Find where the given text appears and provide that cell's center as [X, Y] coordinate. 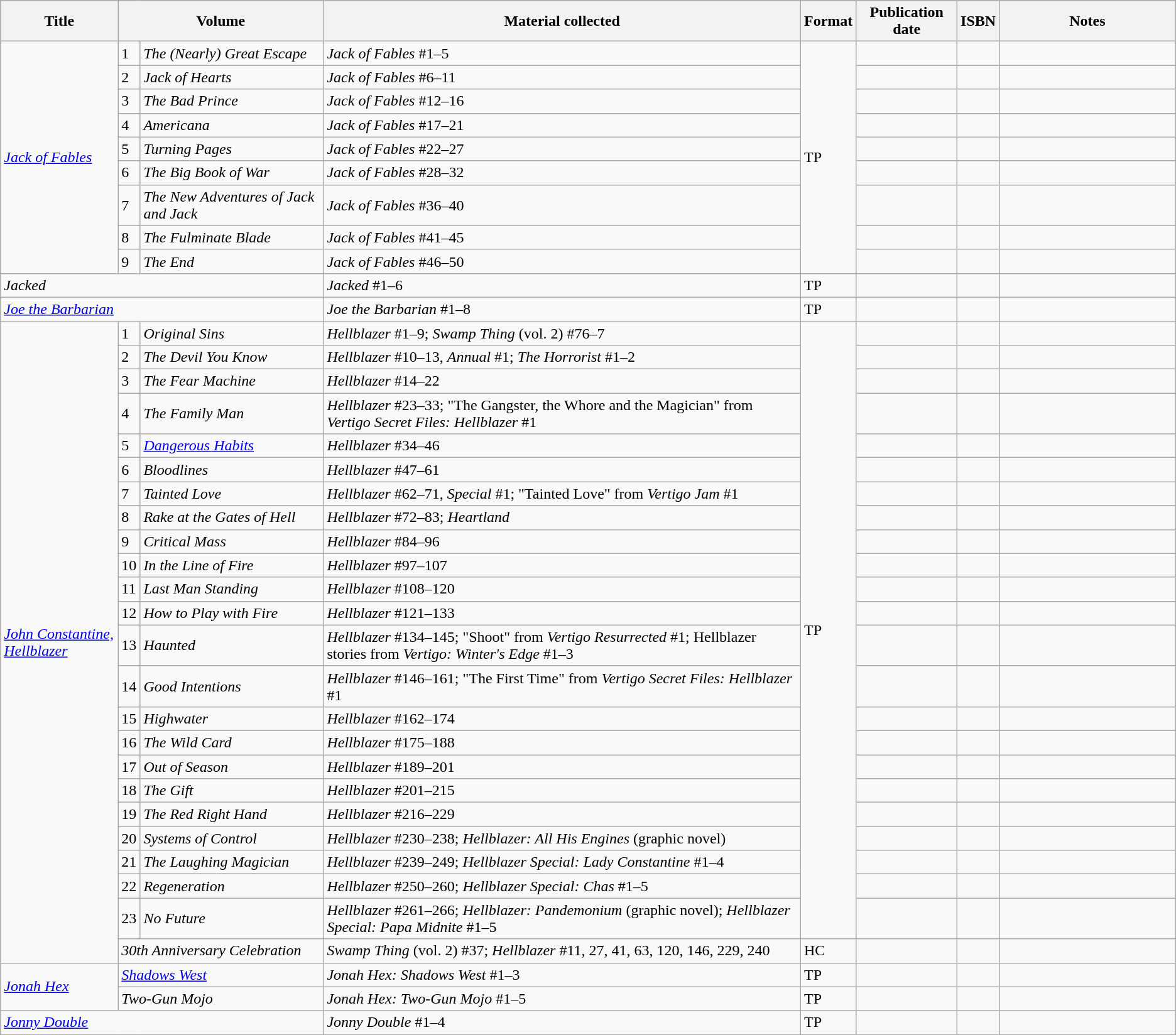
Hellblazer #121–133 [562, 613]
11 [129, 589]
21 [129, 862]
Hellblazer #23–33; "The Gangster, the Whore and the Magician" from Vertigo Secret Files: Hellblazer #1 [562, 413]
Jonny Double [162, 1022]
30th Anniversary Celebration [221, 951]
Hellblazer #84–96 [562, 541]
Haunted [232, 646]
Jack of Fables [59, 158]
Good Intentions [232, 686]
The (Nearly) Great Escape [232, 53]
20 [129, 838]
Two-Gun Mojo [221, 999]
No Future [232, 918]
Out of Season [232, 767]
Hellblazer #108–120 [562, 589]
16 [129, 742]
23 [129, 918]
Hellblazer #230–238; Hellblazer: All His Engines (graphic novel) [562, 838]
The Red Right Hand [232, 815]
Regeneration [232, 886]
The Laughing Magician [232, 862]
Joe the Barbarian [162, 309]
Americana [232, 125]
Jonah Hex: Two-Gun Mojo #1–5 [562, 999]
22 [129, 886]
The Wild Card [232, 742]
Hellblazer #216–229 [562, 815]
12 [129, 613]
HC [828, 951]
Hellblazer #189–201 [562, 767]
Jacked [162, 285]
Hellblazer #97–107 [562, 565]
Hellblazer #14–22 [562, 381]
Hellblazer #239–249; Hellblazer Special: Lady Constantine #1–4 [562, 862]
Jonah Hex: Shadows West #1–3 [562, 975]
Swamp Thing (vol. 2) #37; Hellblazer #11, 27, 41, 63, 120, 146, 229, 240 [562, 951]
Material collected [562, 21]
Jack of Fables #1–5 [562, 53]
Hellblazer #201–215 [562, 791]
Hellblazer #34–46 [562, 446]
John Constantine, Hellblazer [59, 642]
Hellblazer #146–161; "The First Time" from Vertigo Secret Files: Hellblazer #1 [562, 686]
The Bad Prince [232, 101]
15 [129, 718]
10 [129, 565]
Shadows West [221, 975]
Rake at the Gates of Hell [232, 517]
Tainted Love [232, 494]
How to Play with Fire [232, 613]
18 [129, 791]
Jonny Double #1–4 [562, 1022]
Hellblazer #134–145; "Shoot" from Vertigo Resurrected #1; Hellblazer stories from Vertigo: Winter's Edge #1–3 [562, 646]
ISBN [979, 21]
In the Line of Fire [232, 565]
Jack of Fables #41–45 [562, 237]
Publication date [907, 21]
Jack of Fables #12–16 [562, 101]
Hellblazer #1–9; Swamp Thing (vol. 2) #76–7 [562, 333]
14 [129, 686]
The Devil You Know [232, 357]
The Big Book of War [232, 173]
Jack of Fables #22–27 [562, 149]
Title [59, 21]
Bloodlines [232, 470]
Hellblazer #47–61 [562, 470]
Jonah Hex [59, 987]
The Fulminate Blade [232, 237]
Jack of Fables #46–50 [562, 261]
Hellblazer #10–13, Annual #1; The Horrorist #1–2 [562, 357]
19 [129, 815]
Notes [1088, 21]
17 [129, 767]
Joe the Barbarian #1–8 [562, 309]
Jack of Fables #6–11 [562, 77]
Volume [221, 21]
Jack of Fables #36–40 [562, 205]
Jacked #1–6 [562, 285]
The Gift [232, 791]
The Fear Machine [232, 381]
Hellblazer #175–188 [562, 742]
Critical Mass [232, 541]
The End [232, 261]
Last Man Standing [232, 589]
Format [828, 21]
Hellblazer #162–174 [562, 718]
Jack of Fables #28–32 [562, 173]
Hellblazer #62–71, Special #1; "Tainted Love" from Vertigo Jam #1 [562, 494]
Jack of Hearts [232, 77]
Hellblazer #250–260; Hellblazer Special: Chas #1–5 [562, 886]
The New Adventures of Jack and Jack [232, 205]
Dangerous Habits [232, 446]
Turning Pages [232, 149]
Systems of Control [232, 838]
13 [129, 646]
Jack of Fables #17–21 [562, 125]
Highwater [232, 718]
Hellblazer #261–266; Hellblazer: Pandemonium (graphic novel); Hellblazer Special: Papa Midnite #1–5 [562, 918]
Original Sins [232, 333]
Hellblazer #72–83; Heartland [562, 517]
The Family Man [232, 413]
